For the text-containing cell, return its midpoint in [X, Y] coordinate format. 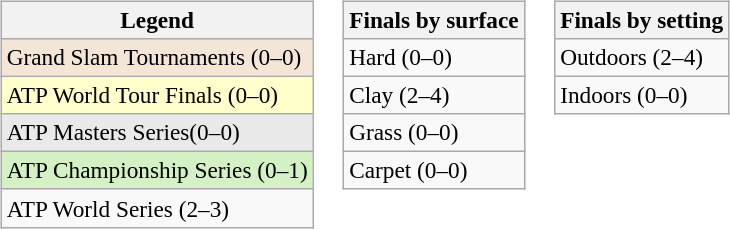
ATP Championship Series (0–1) [157, 171]
ATP World Series (2–3) [157, 208]
ATP Masters Series(0–0) [157, 133]
Indoors (0–0) [642, 95]
Outdoors (2–4) [642, 57]
Finals by setting [642, 20]
Grand Slam Tournaments (0–0) [157, 57]
Hard (0–0) [434, 57]
ATP World Tour Finals (0–0) [157, 95]
Clay (2–4) [434, 95]
Finals by surface [434, 20]
Carpet (0–0) [434, 171]
Legend [157, 20]
Grass (0–0) [434, 133]
